From the cell containing the given text, extract its center point as (x, y) coordinate. 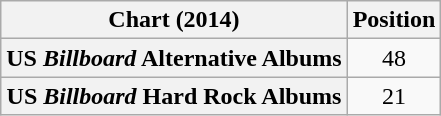
US Billboard Alternative Albums (174, 58)
48 (394, 58)
US Billboard Hard Rock Albums (174, 96)
21 (394, 96)
Position (394, 20)
Chart (2014) (174, 20)
